From the cell containing the given text, extract its center point as [x, y] coordinate. 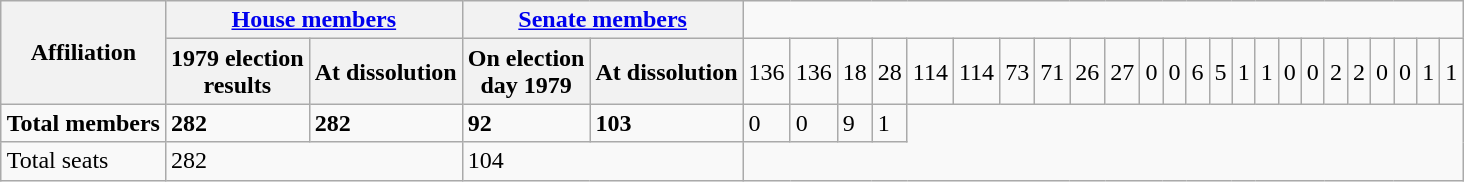
28 [890, 72]
92 [526, 123]
9 [854, 123]
Senate members [602, 20]
73 [1018, 72]
27 [1122, 72]
103 [666, 123]
5 [1220, 72]
26 [1088, 72]
6 [1198, 72]
Total members [83, 123]
18 [854, 72]
104 [602, 161]
On electionday 1979 [526, 72]
House members [314, 20]
71 [1052, 72]
1979 electionresults [237, 72]
Total seats [83, 161]
Affiliation [83, 52]
